Output the [x, y] coordinate of the center of the cell containing the given text.  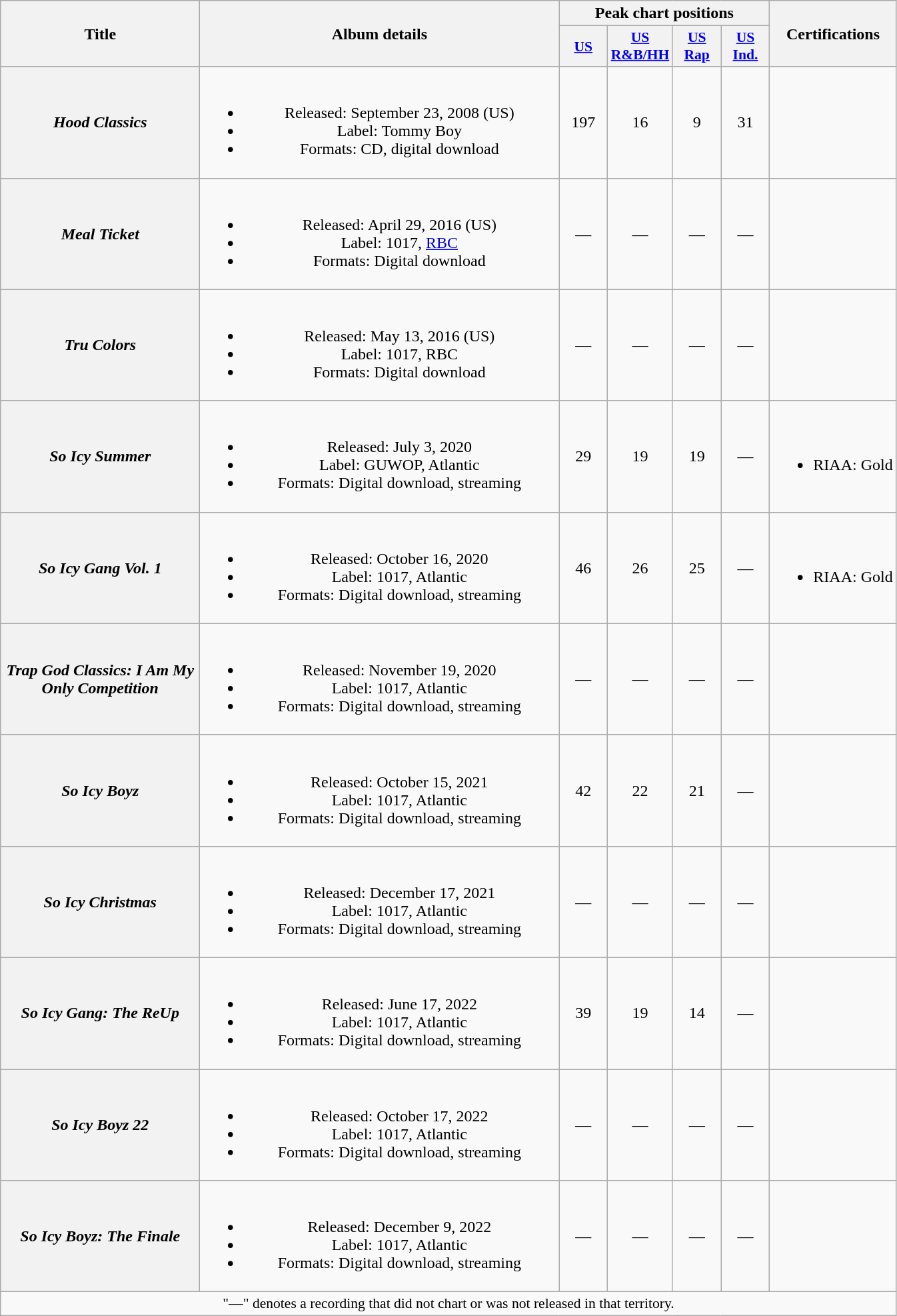
Released: May 13, 2016 (US)Label: 1017, RBCFormats: Digital download [380, 345]
Released: July 3, 2020Label: GUWOP, AtlanticFormats: Digital download, streaming [380, 456]
14 [697, 1013]
31 [745, 123]
USR&B/HH [640, 47]
Released: December 17, 2021Label: 1017, AtlanticFormats: Digital download, streaming [380, 901]
26 [640, 568]
USInd. [745, 47]
Released: October 16, 2020Label: 1017, AtlanticFormats: Digital download, streaming [380, 568]
Meal Ticket [100, 233]
"—" denotes a recording that did not chart or was not released in that territory. [448, 1304]
So Icy Summer [100, 456]
Released: June 17, 2022Label: 1017, AtlanticFormats: Digital download, streaming [380, 1013]
USRap [697, 47]
197 [584, 123]
42 [584, 791]
Released: November 19, 2020Label: 1017, AtlanticFormats: Digital download, streaming [380, 679]
16 [640, 123]
21 [697, 791]
25 [697, 568]
Tru Colors [100, 345]
So Icy Gang Vol. 1 [100, 568]
Trap God Classics: I Am My Only Competition [100, 679]
So Icy Boyz: The Finale [100, 1236]
46 [584, 568]
Released: April 29, 2016 (US)Label: 1017, RBCFormats: Digital download [380, 233]
Released: December 9, 2022Label: 1017, AtlanticFormats: Digital download, streaming [380, 1236]
So Icy Boyz [100, 791]
39 [584, 1013]
Certifications [833, 33]
Album details [380, 33]
Released: October 17, 2022Label: 1017, AtlanticFormats: Digital download, streaming [380, 1125]
Released: September 23, 2008 (US)Label: Tommy BoyFormats: CD, digital download [380, 123]
9 [697, 123]
Hood Classics [100, 123]
So Icy Christmas [100, 901]
So Icy Boyz 22 [100, 1125]
Title [100, 33]
29 [584, 456]
Released: October 15, 2021Label: 1017, AtlanticFormats: Digital download, streaming [380, 791]
So Icy Gang: The ReUp [100, 1013]
Peak chart positions [664, 13]
22 [640, 791]
US [584, 47]
